From the cell containing the given text, extract its center point as (X, Y) coordinate. 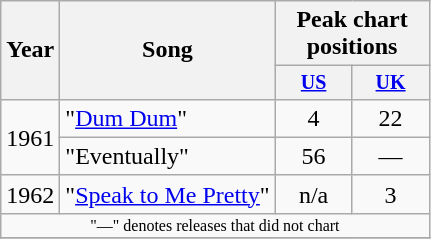
22 (390, 118)
n/a (314, 194)
4 (314, 118)
"Eventually" (168, 156)
"Speak to Me Pretty" (168, 194)
UK (390, 82)
— (390, 156)
US (314, 82)
1961 (30, 137)
3 (390, 194)
Peak chart positions (352, 34)
"Dum Dum" (168, 118)
1962 (30, 194)
Year (30, 50)
"—" denotes releases that did not chart (215, 225)
56 (314, 156)
Song (168, 50)
